For the text-containing cell, return its midpoint in [X, Y] coordinate format. 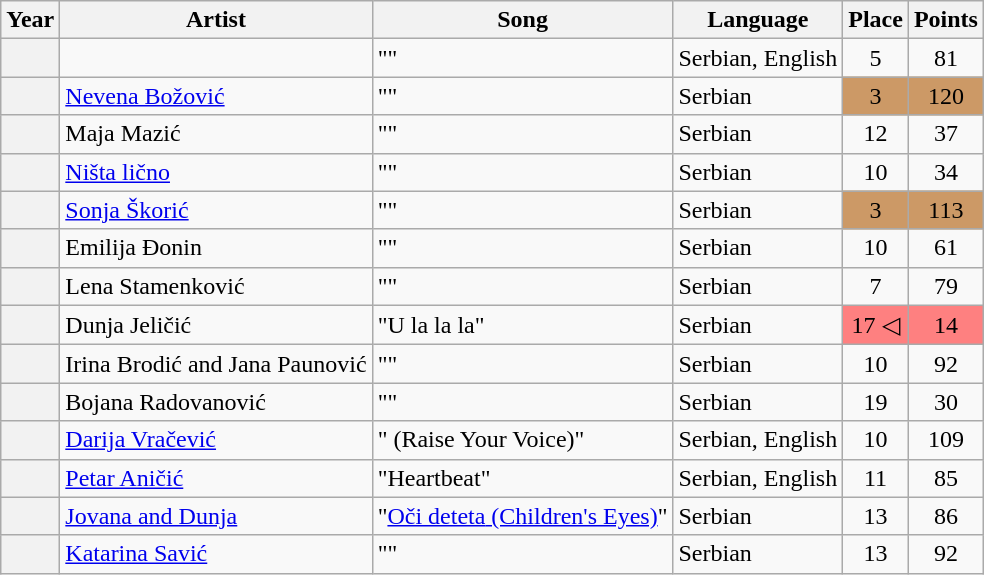
7 [876, 286]
86 [946, 516]
Ništa lično [216, 172]
34 [946, 172]
Dunja Jeličić [216, 325]
Artist [216, 20]
Sonja Škorić [216, 210]
"U la la la" [522, 325]
Petar Aničić [216, 478]
Song [522, 20]
5 [876, 58]
12 [876, 134]
Jovana and Dunja [216, 516]
30 [946, 402]
81 [946, 58]
Emilija Đonin [216, 248]
" (Raise Your Voice)" [522, 440]
120 [946, 96]
61 [946, 248]
Bojana Radovanović [216, 402]
11 [876, 478]
109 [946, 440]
Points [946, 20]
37 [946, 134]
"Oči deteta (Children's Eyes)" [522, 516]
Irina Brodić and Jana Paunović [216, 364]
Language [758, 20]
"Heartbeat" [522, 478]
79 [946, 286]
Katarina Savić [216, 554]
113 [946, 210]
85 [946, 478]
Nevena Božović [216, 96]
Place [876, 20]
19 [876, 402]
17 ◁ [876, 325]
Lena Stamenković [216, 286]
Darija Vračević [216, 440]
Year [30, 20]
14 [946, 325]
Maja Mazić [216, 134]
